Provide the [X, Y] coordinate of the cell's center where the given text is located.  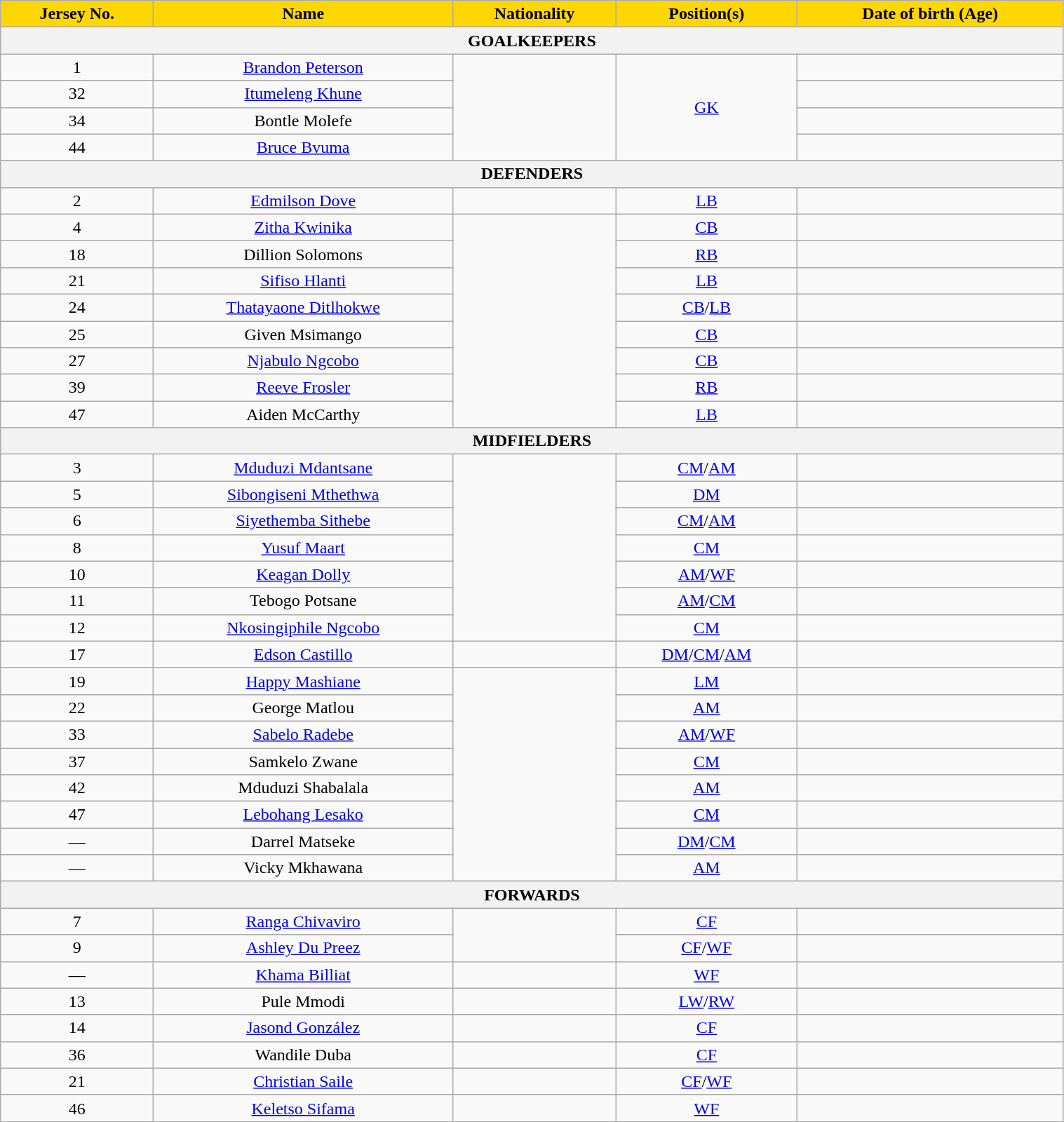
DM/CM/AM [706, 654]
Lebohang Lesako [303, 815]
13 [77, 1001]
6 [77, 521]
14 [77, 1028]
10 [77, 574]
32 [77, 94]
GK [706, 107]
Christian Saile [303, 1081]
Sifiso Hlanti [303, 280]
8 [77, 548]
Mduduzi Mdantsane [303, 468]
Samkelo Zwane [303, 761]
Zitha Kwinika [303, 227]
Bruce Bvuma [303, 147]
FORWARDS [532, 895]
DM [706, 494]
44 [77, 147]
36 [77, 1055]
Khama Billiat [303, 975]
Mduduzi Shabalala [303, 788]
Nkosingiphile Ngcobo [303, 628]
9 [77, 948]
5 [77, 494]
Position(s) [706, 14]
27 [77, 361]
7 [77, 921]
Vicky Mkhawana [303, 868]
46 [77, 1108]
Tebogo Potsane [303, 601]
24 [77, 307]
Ashley Du Preez [303, 948]
Darrel Matseke [303, 841]
Itumeleng Khune [303, 94]
Pule Mmodi [303, 1001]
22 [77, 708]
Reeve Frosler [303, 388]
Aiden McCarthy [303, 414]
19 [77, 681]
42 [77, 788]
Keagan Dolly [303, 574]
LW/RW [706, 1001]
17 [77, 654]
34 [77, 121]
Bontle Molefe [303, 121]
Wandile Duba [303, 1055]
Sibongiseni Mthethwa [303, 494]
Edmilson Dove [303, 201]
2 [77, 201]
Date of birth (Age) [930, 14]
39 [77, 388]
18 [77, 254]
11 [77, 601]
37 [77, 761]
25 [77, 334]
Keletso Sifama [303, 1108]
MIDFIELDERS [532, 441]
Yusuf Maart [303, 548]
Siyethemba Sithebe [303, 521]
Njabulo Ngcobo [303, 361]
33 [77, 734]
4 [77, 227]
LM [706, 681]
George Matlou [303, 708]
Dillion Solomons [303, 254]
CB/LB [706, 307]
Sabelo Radebe [303, 734]
DEFENDERS [532, 174]
Ranga Chivaviro [303, 921]
Name [303, 14]
Given Msimango [303, 334]
12 [77, 628]
GOALKEEPERS [532, 41]
Nationality [534, 14]
Jasond González [303, 1028]
AM/CM [706, 601]
DM/CM [706, 841]
Thatayaone Ditlhokwe [303, 307]
3 [77, 468]
1 [77, 67]
Brandon Peterson [303, 67]
Edson Castillo [303, 654]
Jersey No. [77, 14]
Happy Mashiane [303, 681]
